For the text-containing cell, return its midpoint in [X, Y] coordinate format. 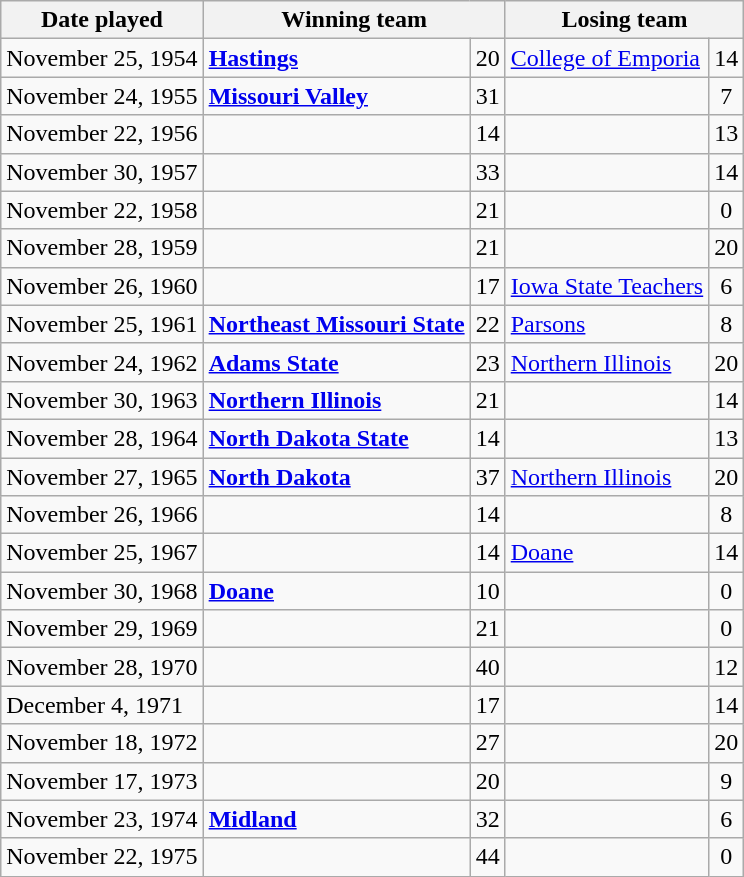
23 [488, 362]
Date played [102, 20]
Winning team [354, 20]
November 30, 1963 [102, 400]
November 25, 1961 [102, 324]
November 29, 1969 [102, 629]
9 [726, 781]
7 [726, 96]
College of Emporia [607, 58]
Losing team [624, 20]
Adams State [336, 362]
November 22, 1958 [102, 210]
North Dakota State [336, 438]
40 [488, 667]
November 28, 1964 [102, 438]
November 17, 1973 [102, 781]
44 [488, 857]
12 [726, 667]
10 [488, 591]
November 30, 1957 [102, 172]
November 22, 1975 [102, 857]
November 26, 1960 [102, 286]
December 4, 1971 [102, 705]
November 28, 1970 [102, 667]
November 25, 1954 [102, 58]
November 25, 1967 [102, 553]
Missouri Valley [336, 96]
27 [488, 743]
November 18, 1972 [102, 743]
33 [488, 172]
Midland [336, 819]
North Dakota [336, 477]
November 27, 1965 [102, 477]
Parsons [607, 324]
November 30, 1968 [102, 591]
November 28, 1959 [102, 248]
November 26, 1966 [102, 515]
November 24, 1955 [102, 96]
Northeast Missouri State [336, 324]
November 24, 1962 [102, 362]
November 23, 1974 [102, 819]
22 [488, 324]
Iowa State Teachers [607, 286]
37 [488, 477]
November 22, 1956 [102, 134]
32 [488, 819]
Hastings [336, 58]
31 [488, 96]
